Search for the cell housing the specified text and yield its (X, Y) center coordinate. 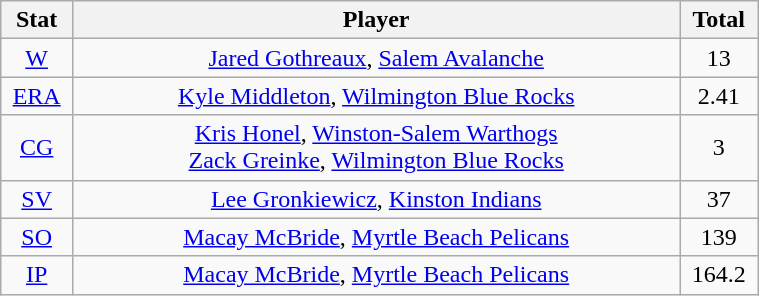
Lee Gronkiewicz, Kinston Indians (376, 199)
CG (37, 148)
Kyle Middleton, Wilmington Blue Rocks (376, 96)
ERA (37, 96)
3 (719, 148)
W (37, 58)
Total (719, 20)
Player (376, 20)
Kris Honel, Winston-Salem Warthogs Zack Greinke, Wilmington Blue Rocks (376, 148)
13 (719, 58)
SO (37, 237)
IP (37, 275)
SV (37, 199)
37 (719, 199)
Jared Gothreaux, Salem Avalanche (376, 58)
139 (719, 237)
164.2 (719, 275)
Stat (37, 20)
2.41 (719, 96)
